Identify which cell holds the provided text, then report its [X, Y] central coordinate. 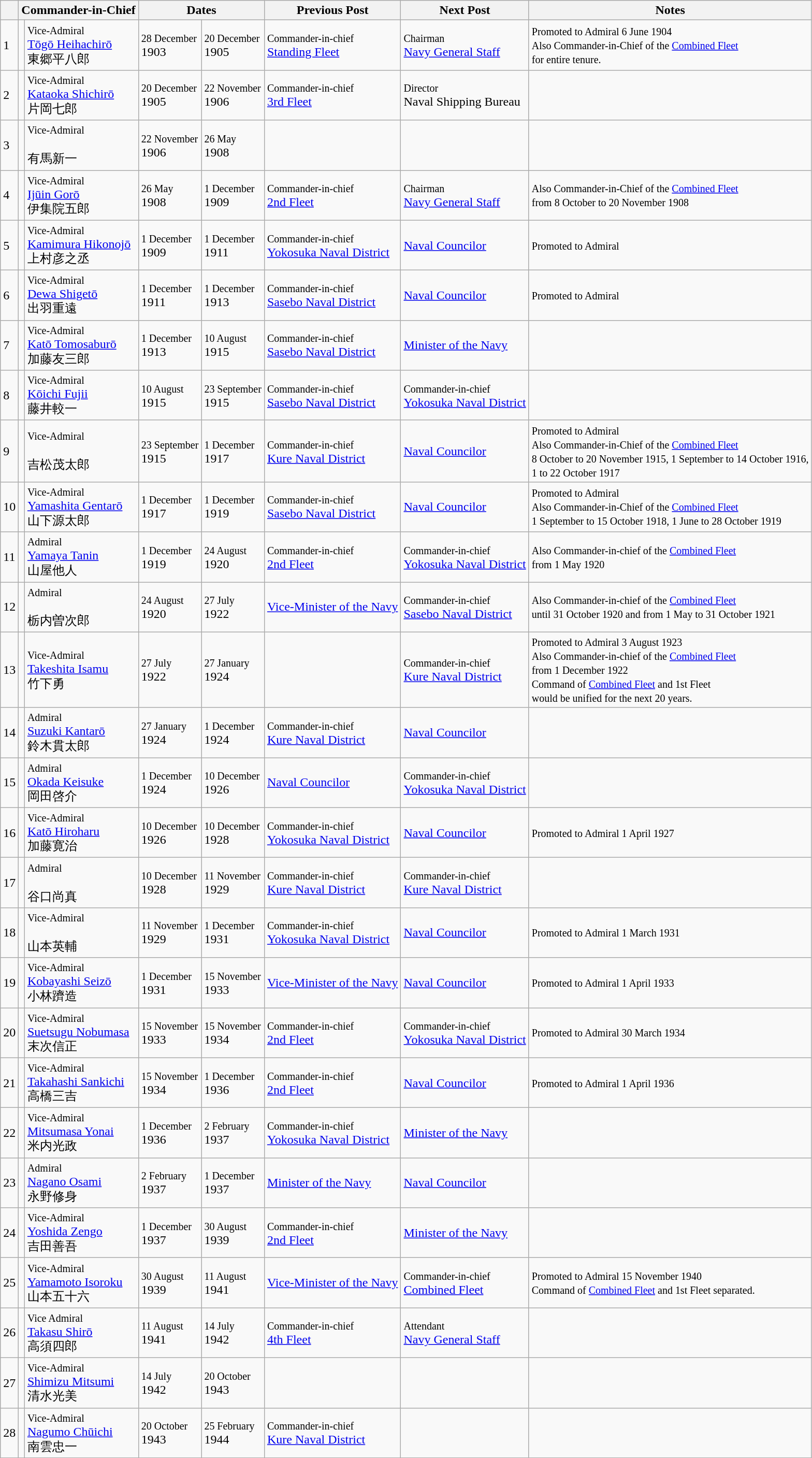
4 [9, 195]
AttendantNavy General Staff [465, 1333]
21 [9, 1082]
1 [9, 46]
Vice-AdmiralTakeshita Isamu竹下勇 [81, 670]
Vice-Admiral吉松茂太郎 [81, 451]
Commander-in-chief3rd Fleet [332, 95]
Vice-AdmiralNagumo Chūichi南雲忠一 [81, 1433]
Also Commander-in-chief of the Combined Fleetuntil 31 October 1920 and from 1 May to 31 October 1921 [670, 607]
Next Post [465, 10]
Vice-AdmiralTakahashi Sankichi高橋三吉 [81, 1082]
Vice-AdmiralKatō Hiroharu加藤寛治 [81, 833]
11 [9, 557]
15 [9, 783]
Vice-AdmiralDewa Shigetō出羽重遠 [81, 295]
Vice-Admiral山本英輔 [81, 932]
Admiral栃内曽次郎 [81, 607]
16 [9, 833]
28 December1903 [170, 46]
Vice-AdmiralSuetsugu Nobumasa末次信正 [81, 1033]
18 [9, 932]
10 [9, 507]
Vice-AdmiralKōichi Fujii藤井較一 [81, 396]
9 [9, 451]
12 [9, 607]
Commander-in-chiefStanding Fleet [332, 46]
Promoted to Admiral Also Commander-in-Chief of the Combined Fleet1 September to 15 October 1918, 1 June to 28 October 1919 [670, 507]
17 [9, 883]
Dates [201, 10]
25 February1944 [233, 1433]
Commander-in-chiefCombined Fleet [465, 1282]
Promoted to Admiral 30 March 1934 [670, 1033]
20 [9, 1033]
Promoted to Admiral 1 April 1936 [670, 1082]
Vice-AdmiralShimizu Mitsumi清水光美 [81, 1383]
3 [9, 145]
14 [9, 732]
15 November1934 [170, 1082]
25 [9, 1282]
Also Commander-in-Chief of the Combined Fleetfrom 8 October to 20 November 1908 [670, 195]
26 [9, 1333]
AdmiralNagano Osami永野修身 [81, 1183]
14 July1942 [170, 1383]
24 [9, 1233]
Vice-AdmiralMitsumasa Yonai米内光政 [81, 1133]
Previous Post [332, 10]
19 [9, 983]
2 [9, 95]
14 July 1942 [233, 1333]
Vice-AdmiralKataoka Shichirō片岡七郎 [81, 95]
6 [9, 295]
Promoted to Admiral 1 April 1933 [670, 983]
Promoted to Admiral 1 April 1927 [670, 833]
5 [9, 246]
22 [9, 1133]
13 [9, 670]
Vice-Admiral有馬新一 [81, 145]
Vice-AdmiralKatō Tomosaburō加藤友三郎 [81, 345]
Vice-AdmiralKobayashi Seizō小林躋造 [81, 983]
Promoted to Admiral Also Commander-in-Chief of the Combined Fleet8 October to 20 November 1915, 1 September to 14 October 1916,1 to 22 October 1917 [670, 451]
Promoted to Admiral 6 June 1904Also Commander-in-Chief of the Combined Fleetfor entire tenure. [670, 46]
Commander-in-Chief [79, 10]
Notes [670, 10]
Vice AdmiralTakasu Shirō高須四郎 [81, 1333]
Promoted to Admiral 1 March 1931 [670, 932]
Promoted to Admiral 15 November 1940Command of Combined Fleet and 1st Fleet separated. [670, 1282]
15 November 1934 [233, 1033]
Vice-AdmiralTōgō Heihachirō東郷平八郎 [81, 46]
Admiral谷口尚真 [81, 883]
Also Commander-in-chief of the Combined Fleetfrom 1 May 1920 [670, 557]
7 [9, 345]
AdmiralOkada Keisuke岡田啓介 [81, 783]
27 [9, 1383]
8 [9, 396]
28 [9, 1433]
Vice-AdmiralKamimura Hikonojō上村彦之丞 [81, 246]
DirectorNaval Shipping Bureau [465, 95]
23 [9, 1183]
Vice-AdmiralYamamoto Isoroku山本五十六 [81, 1282]
AdmiralYamaya Tanin山屋他人 [81, 557]
Vice-AdmiralYoshida Zengo吉田善吾 [81, 1233]
Vice-AdmiralYamashita Gentarō山下源太郎 [81, 507]
Commander-in-chief4th Fleet [332, 1333]
AdmiralSuzuki Kantarō鈴木貫太郎 [81, 732]
Vice-AdmiralIjūin Gorō伊集院五郎 [81, 195]
